Scan for the cell matching the given text and deliver its [X, Y] coordinate at center. 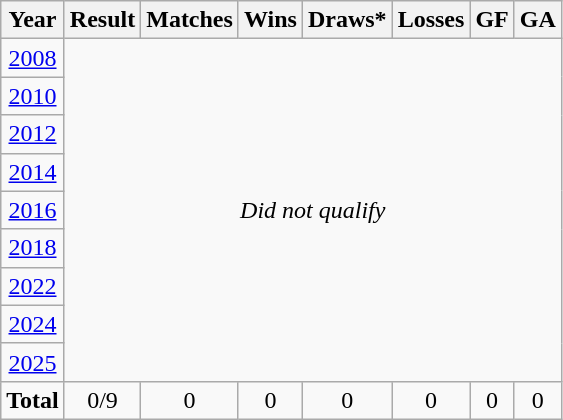
2014 [33, 172]
Result [102, 20]
2018 [33, 248]
GF [492, 20]
Year [33, 20]
Losses [431, 20]
2012 [33, 134]
2022 [33, 286]
Draws* [347, 20]
2025 [33, 362]
Matches [190, 20]
2008 [33, 58]
Wins [270, 20]
Total [33, 400]
2024 [33, 324]
GA [538, 20]
2010 [33, 96]
0/9 [102, 400]
2016 [33, 210]
Did not qualify [312, 210]
